Return the (X, Y) coordinate for the center point of the cell that contains the specified text.  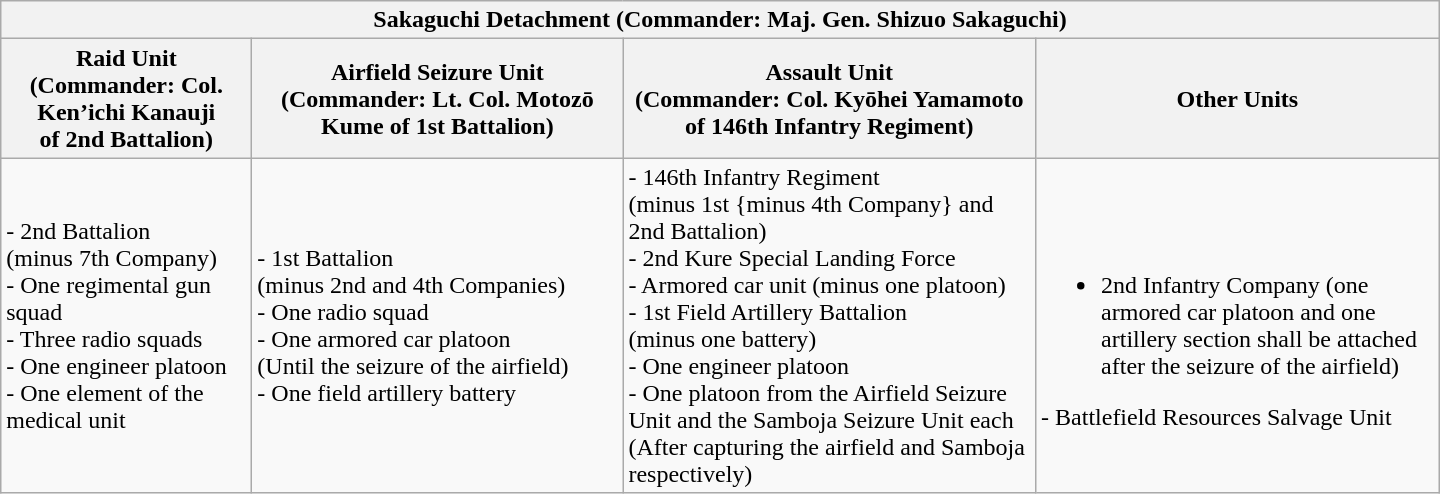
Sakaguchi Detachment (Commander: Maj. Gen. Shizuo Sakaguchi) (720, 20)
Other Units (1238, 98)
- 2nd Battalion(minus 7th Company)- One regimental gun squad- Three radio squads- One engineer platoon- One element of the medical unit (126, 326)
Raid Unit(Commander: Col. Ken’ichi Kanaujiof 2nd Battalion) (126, 98)
Assault Unit(Commander: Col. Kyōhei Yamamotoof 146th Infantry Regiment) (830, 98)
Airfield Seizure Unit(Commander: Lt. Col. Motozō Kume of 1st Battalion) (438, 98)
